Find where the given text appears and provide that cell's center as (X, Y) coordinate. 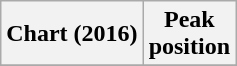
Chart (2016) (72, 34)
Peakposition (189, 34)
